Return [X, Y] of the center of cell containing provided text 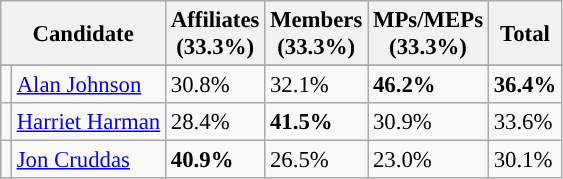
30.8% [216, 85]
32.1% [316, 85]
30.1% [524, 160]
Jon Cruddas [88, 160]
Alan Johnson [88, 85]
28.4% [216, 122]
Total [524, 34]
Members (33.3%) [316, 34]
23.0% [428, 160]
Affiliates (33.3%) [216, 34]
30.9% [428, 122]
40.9% [216, 160]
MPs/MEPs (33.3%) [428, 34]
46.2% [428, 85]
Candidate [84, 34]
Harriet Harman [88, 122]
33.6% [524, 122]
41.5% [316, 122]
36.4% [524, 85]
26.5% [316, 160]
